Return (X, Y) of the center of cell containing provided text 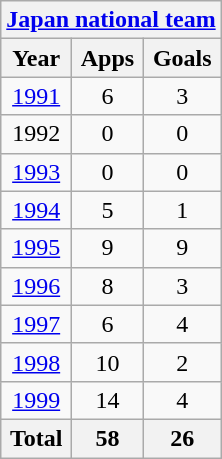
5 (108, 210)
1997 (36, 324)
Apps (108, 58)
1993 (36, 172)
Total (36, 438)
2 (182, 362)
Japan national team (111, 20)
1994 (36, 210)
1996 (36, 286)
14 (108, 400)
1991 (36, 96)
8 (108, 286)
1995 (36, 248)
Year (36, 58)
10 (108, 362)
58 (108, 438)
1992 (36, 134)
Goals (182, 58)
1999 (36, 400)
1998 (36, 362)
26 (182, 438)
1 (182, 210)
